Find where the given text appears and provide that cell's center as (x, y) coordinate. 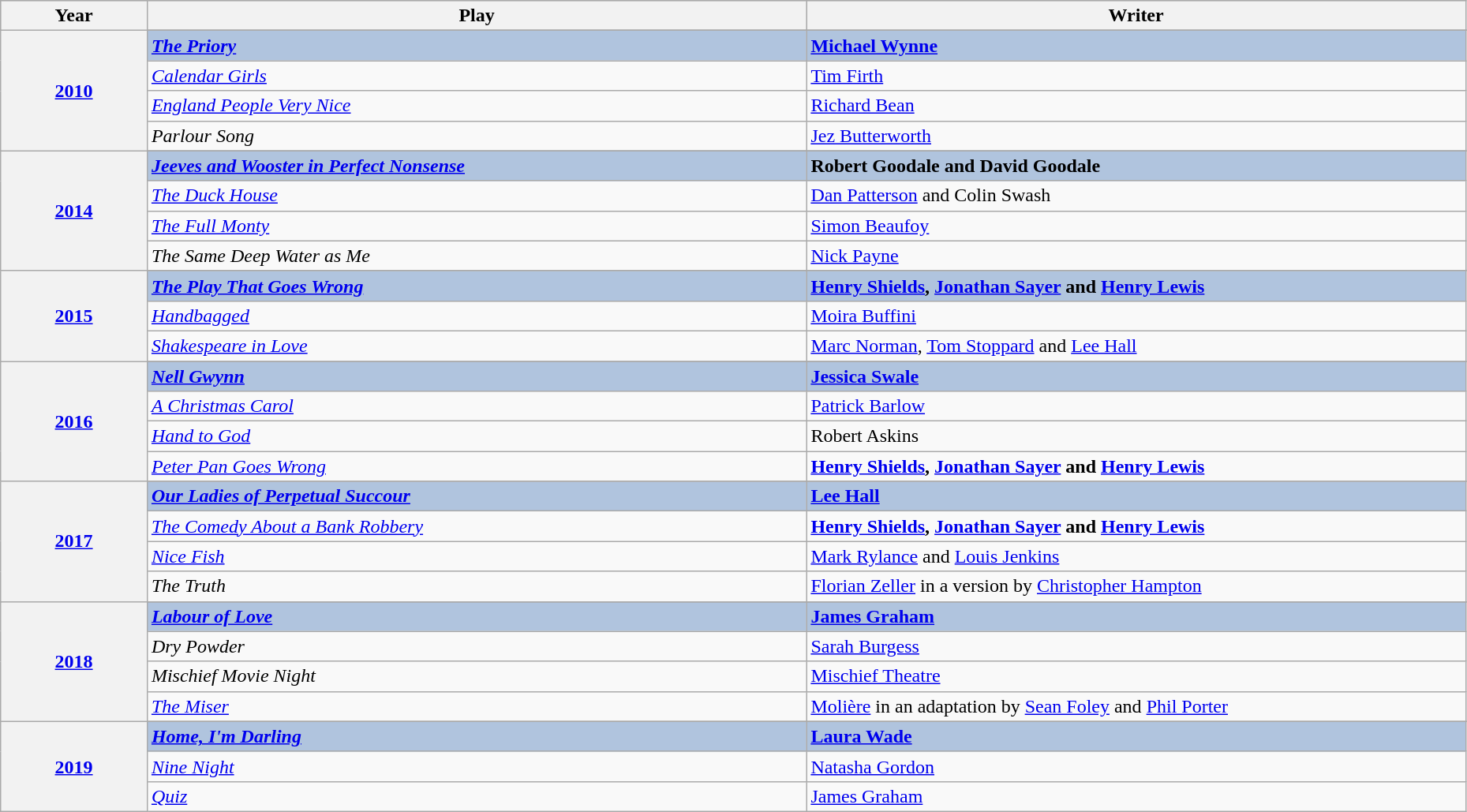
The Duck House (477, 196)
Robert Askins (1136, 436)
2010 (74, 91)
2016 (74, 421)
Jeeves and Wooster in Perfect Nonsense (477, 166)
Parlour Song (477, 136)
The Miser (477, 706)
Play (477, 16)
Sarah Burgess (1136, 646)
Our Ladies of Perpetual Succour (477, 496)
Jessica Swale (1136, 376)
Nine Night (477, 766)
Tim Firth (1136, 76)
The Same Deep Water as Me (477, 256)
Labour of Love (477, 616)
England People Very Nice (477, 106)
Dan Patterson and Colin Swash (1136, 196)
Mark Rylance and Louis Jenkins (1136, 556)
Simon Beaufoy (1136, 226)
Hand to God (477, 436)
Mischief Movie Night (477, 676)
Robert Goodale and David Goodale (1136, 166)
The Truth (477, 586)
Patrick Barlow (1136, 406)
Home, I'm Darling (477, 736)
A Christmas Carol (477, 406)
Laura Wade (1136, 736)
Lee Hall (1136, 496)
Quiz (477, 796)
The Priory (477, 46)
Handbagged (477, 316)
Year (74, 16)
The Play That Goes Wrong (477, 286)
Marc Norman, Tom Stoppard and Lee Hall (1136, 346)
2017 (74, 541)
Mischief Theatre (1136, 676)
Dry Powder (477, 646)
The Full Monty (477, 226)
Moira Buffini (1136, 316)
Peter Pan Goes Wrong (477, 466)
Nell Gwynn (477, 376)
2014 (74, 211)
Molière in an adaptation by Sean Foley and Phil Porter (1136, 706)
Richard Bean (1136, 106)
Writer (1136, 16)
Nice Fish (477, 556)
Natasha Gordon (1136, 766)
2015 (74, 316)
2019 (74, 766)
Calendar Girls (477, 76)
Nick Payne (1136, 256)
Michael Wynne (1136, 46)
Jez Butterworth (1136, 136)
Shakespeare in Love (477, 346)
The Comedy About a Bank Robbery (477, 526)
Florian Zeller in a version by Christopher Hampton (1136, 586)
2018 (74, 661)
